Capture the cell that displays the provided text and extract its (X, Y) central coordinate. 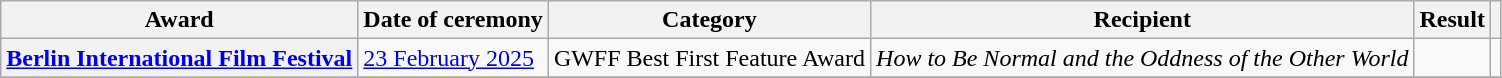
23 February 2025 (454, 58)
Result (1452, 20)
GWFF Best First Feature Award (709, 58)
How to Be Normal and the Oddness of the Other World (1142, 58)
Date of ceremony (454, 20)
Award (180, 20)
Recipient (1142, 20)
Berlin International Film Festival (180, 58)
Category (709, 20)
